Detect which cell encompasses the target text, then output its (x, y) center coordinate. 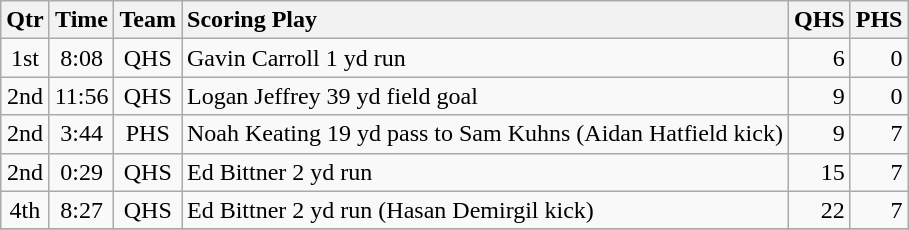
Qtr (25, 20)
Team (148, 20)
4th (25, 210)
3:44 (82, 134)
8:27 (82, 210)
Logan Jeffrey 39 yd field goal (486, 96)
22 (819, 210)
1st (25, 58)
8:08 (82, 58)
Ed Bittner 2 yd run (Hasan Demirgil kick) (486, 210)
11:56 (82, 96)
Time (82, 20)
0:29 (82, 172)
Noah Keating 19 yd pass to Sam Kuhns (Aidan Hatfield kick) (486, 134)
Gavin Carroll 1 yd run (486, 58)
15 (819, 172)
Scoring Play (486, 20)
Ed Bittner 2 yd run (486, 172)
6 (819, 58)
